Detect which cell encompasses the target text, then output its (x, y) center coordinate. 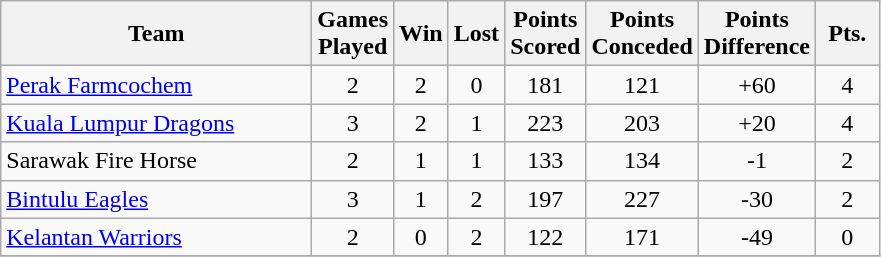
Kuala Lumpur Dragons (156, 123)
227 (642, 199)
Pts. (848, 34)
-30 (756, 199)
+60 (756, 85)
Kelantan Warriors (156, 237)
Points Conceded (642, 34)
Bintulu Eagles (156, 199)
Sarawak Fire Horse (156, 161)
Points Scored (546, 34)
133 (546, 161)
Perak Farmcochem (156, 85)
-1 (756, 161)
181 (546, 85)
197 (546, 199)
Team (156, 34)
122 (546, 237)
Lost (476, 34)
171 (642, 237)
121 (642, 85)
Points Difference (756, 34)
+20 (756, 123)
223 (546, 123)
Games Played (353, 34)
203 (642, 123)
-49 (756, 237)
134 (642, 161)
Win (422, 34)
